Return [X, Y] of the center of cell containing provided text 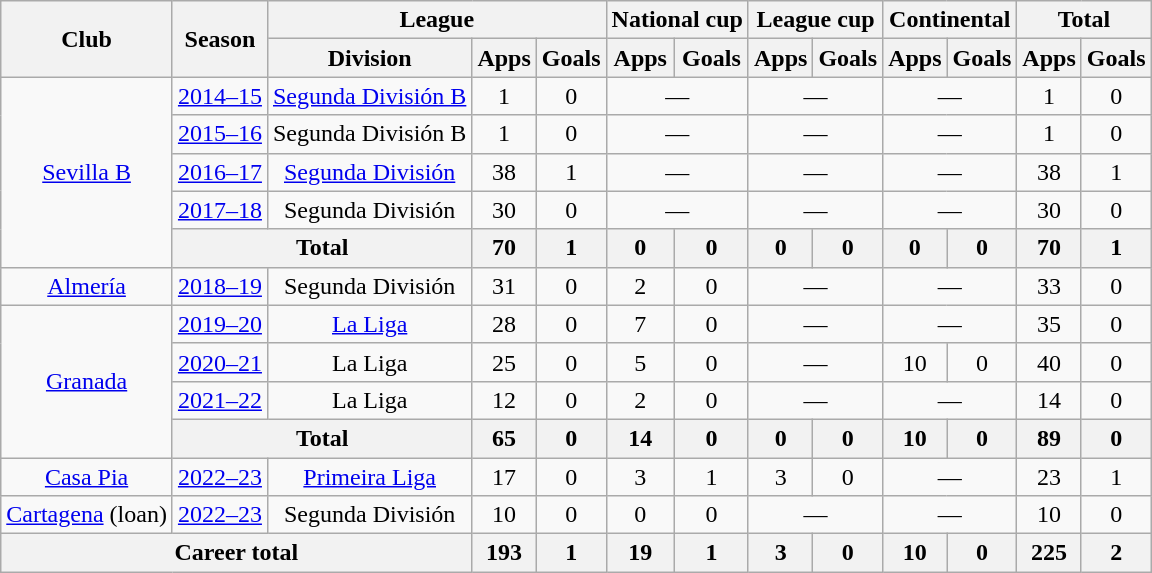
League cup [815, 20]
2014–15 [220, 96]
2016–17 [220, 172]
35 [1049, 324]
65 [504, 438]
89 [1049, 438]
7 [640, 324]
Casa Pia [87, 477]
28 [504, 324]
12 [504, 400]
Sevilla B [87, 172]
40 [1049, 362]
193 [504, 553]
5 [640, 362]
31 [504, 286]
Continental [950, 20]
Season [220, 39]
2019–20 [220, 324]
Division [369, 58]
33 [1049, 286]
Cartagena (loan) [87, 515]
Granada [87, 381]
23 [1049, 477]
17 [504, 477]
2018–19 [220, 286]
Almería [87, 286]
Club [87, 39]
2015–16 [220, 134]
2017–18 [220, 210]
Primeira Liga [369, 477]
225 [1049, 553]
2021–22 [220, 400]
25 [504, 362]
19 [640, 553]
Career total [236, 553]
2020–21 [220, 362]
League [436, 20]
National cup [677, 20]
